Capture the cell that displays the provided text and extract its (X, Y) central coordinate. 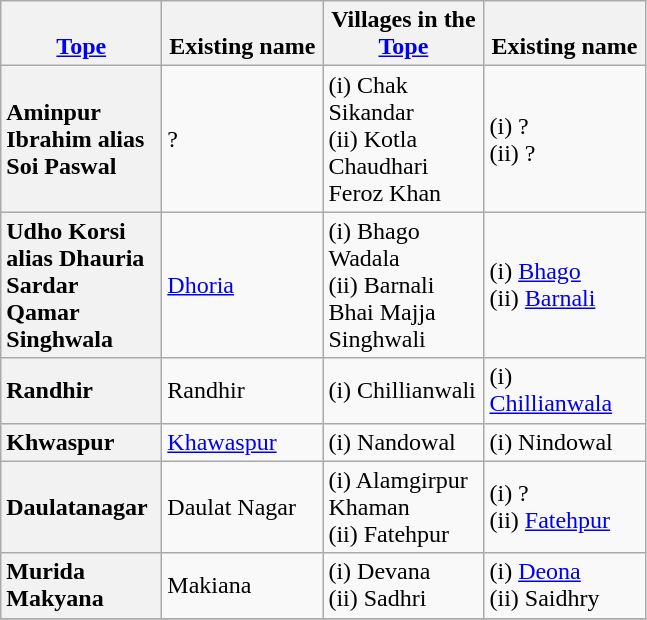
Daulatanagar (82, 507)
? (242, 139)
Daulat Nagar (242, 507)
(i) ?(ii) Fatehpur (564, 507)
Aminpur Ibrahim alias Soi Paswal (82, 139)
Khawaspur (242, 442)
(i) Bhago Wadala(ii) Barnali Bhai Majja Singhwali (404, 285)
(i) Chak Sikandar(ii) Kotla Chaudhari Feroz Khan (404, 139)
Villages in the Tope (404, 34)
(i) Chillianwali (404, 390)
(i) Bhago(ii) Barnali (564, 285)
(i) Nindowal (564, 442)
(i) Devana(ii) Sadhri (404, 586)
(i) Chillianwala (564, 390)
Murida Makyana (82, 586)
Khwaspur (82, 442)
(i) ?(ii) ? (564, 139)
Makiana (242, 586)
(i) Nandowal (404, 442)
Udho Korsi alias Dhauria Sardar Qamar Singhwala (82, 285)
Tope (82, 34)
Dhoria (242, 285)
(i) Deona(ii) Saidhry (564, 586)
(i) Alamgirpur Khaman(ii) Fatehpur (404, 507)
